Identify which cell holds the provided text, then report its [X, Y] central coordinate. 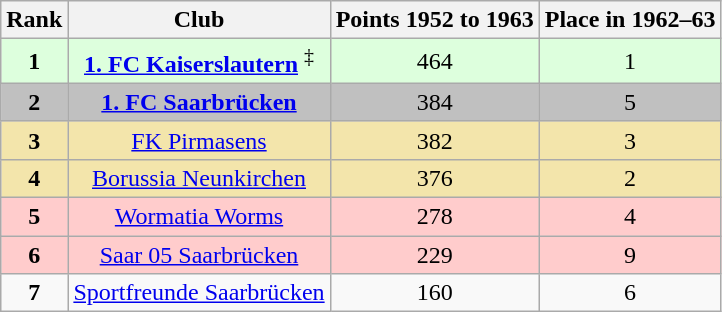
Club [199, 20]
Place in 1962–63 [630, 20]
384 [434, 102]
Borussia Neunkirchen [199, 178]
376 [434, 178]
Points 1952 to 1963 [434, 20]
9 [630, 255]
229 [434, 255]
Rank [34, 20]
Saar 05 Saarbrücken [199, 255]
Sportfreunde Saarbrücken [199, 293]
160 [434, 293]
382 [434, 140]
Wormatia Worms [199, 217]
FK Pirmasens [199, 140]
1. FC Saarbrücken [199, 102]
464 [434, 62]
7 [34, 293]
1. FC Kaiserslautern ‡ [199, 62]
278 [434, 217]
